Identify which cell holds the provided text, then report its [x, y] central coordinate. 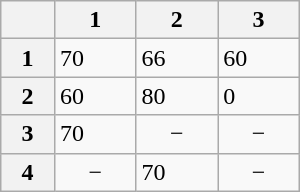
4 [28, 172]
80 [177, 96]
66 [177, 58]
0 [259, 96]
